Find where the given text appears and provide that cell's center as (x, y) coordinate. 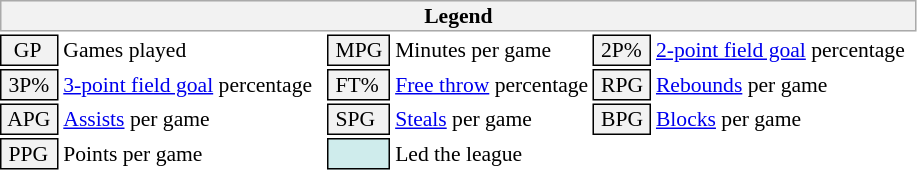
PPG (30, 154)
Minutes per game (492, 50)
Games played (193, 50)
Blocks per game (785, 120)
Assists per game (193, 120)
SPG (359, 120)
Led the league (492, 154)
3P% (30, 85)
Legend (458, 16)
FT% (359, 85)
Steals per game (492, 120)
MPG (359, 50)
Free throw percentage (492, 85)
GP (30, 50)
Rebounds per game (785, 85)
APG (30, 120)
2-point field goal percentage (785, 50)
3-point field goal percentage (193, 85)
2P% (622, 50)
RPG (622, 85)
Points per game (193, 154)
BPG (622, 120)
